Return the (X, Y) coordinate for the center point of the cell that contains the specified text.  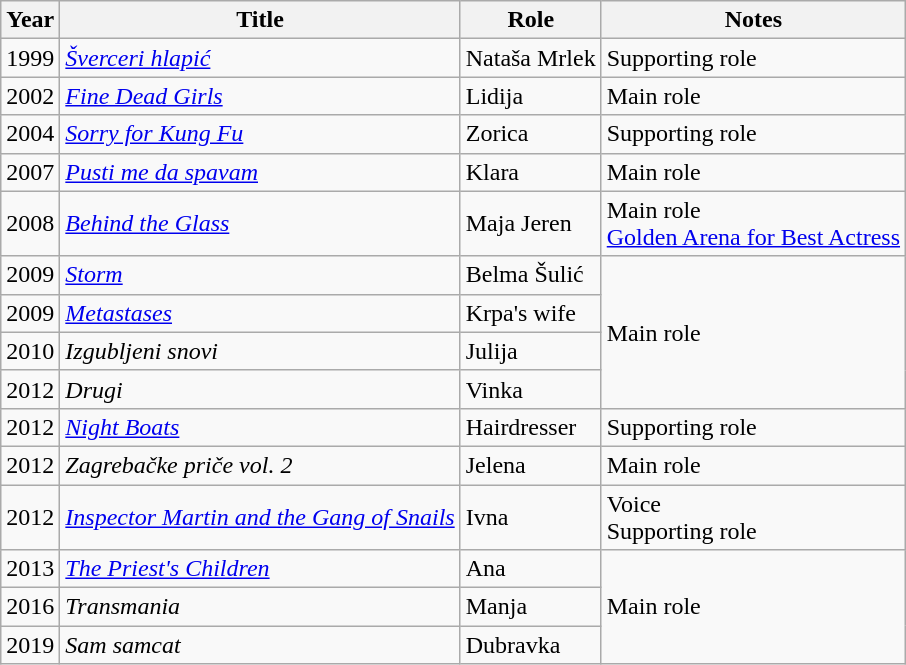
Šverceri hlapić (260, 58)
Dubravka (530, 645)
Sam samcat (260, 645)
2019 (30, 645)
Metastases (260, 313)
2002 (30, 96)
Hairdresser (530, 427)
Zorica (530, 134)
Fine Dead Girls (260, 96)
Drugi (260, 389)
Ana (530, 569)
The Priest's Children (260, 569)
2008 (30, 224)
Zagrebačke priče vol. 2 (260, 465)
Izgubljeni snovi (260, 351)
Lidija (530, 96)
2013 (30, 569)
Krpa's wife (530, 313)
Year (30, 20)
Inspector Martin and the Gang of Snails (260, 516)
Main roleGolden Arena for Best Actress (753, 224)
VoiceSupporting role (753, 516)
Behind the Glass (260, 224)
2007 (30, 172)
1999 (30, 58)
Storm (260, 275)
Maja Jeren (530, 224)
Pusti me da spavam (260, 172)
2010 (30, 351)
Belma Šulić (530, 275)
2004 (30, 134)
Julija (530, 351)
Transmania (260, 607)
Manja (530, 607)
Vinka (530, 389)
Notes (753, 20)
Klara (530, 172)
Nataša Mrlek (530, 58)
Role (530, 20)
Title (260, 20)
Ivna (530, 516)
Night Boats (260, 427)
Jelena (530, 465)
Sorry for Kung Fu (260, 134)
2016 (30, 607)
